Find where the given text appears and provide that cell's center as [X, Y] coordinate. 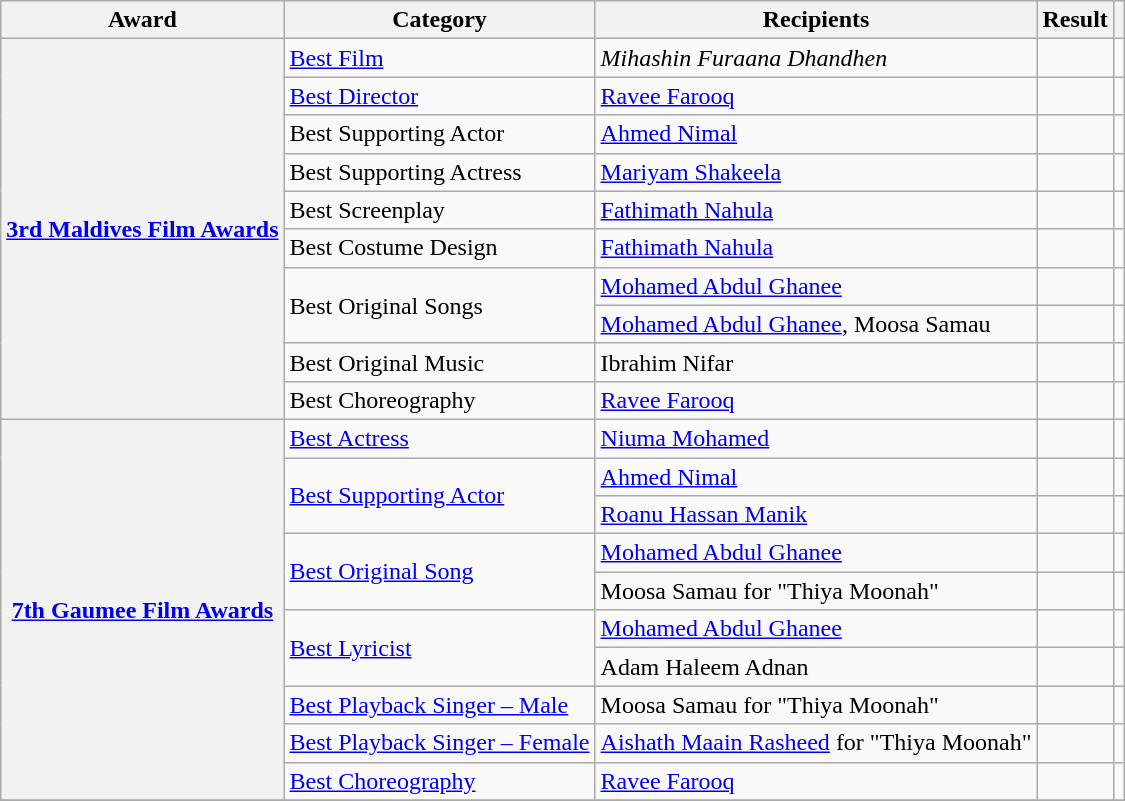
Best Lyricist [440, 648]
7th Gaumee Film Awards [142, 610]
Aishath Maain Rasheed for "Thiya Moonah" [816, 743]
Recipients [816, 20]
Best Playback Singer – Male [440, 705]
Best Film [440, 58]
Adam Haleem Adnan [816, 667]
Best Director [440, 96]
Best Costume Design [440, 248]
Category [440, 20]
Roanu Hassan Manik [816, 515]
Best Original Songs [440, 305]
3rd Maldives Film Awards [142, 230]
Niuma Mohamed [816, 438]
Best Supporting Actress [440, 172]
Best Original Music [440, 362]
Ibrahim Nifar [816, 362]
Mariyam Shakeela [816, 172]
Best Original Song [440, 572]
Result [1075, 20]
Best Screenplay [440, 210]
Award [142, 20]
Best Playback Singer – Female [440, 743]
Best Actress [440, 438]
Mohamed Abdul Ghanee, Moosa Samau [816, 324]
Mihashin Furaana Dhandhen [816, 58]
